Find where the given text appears and provide that cell's center as (X, Y) coordinate. 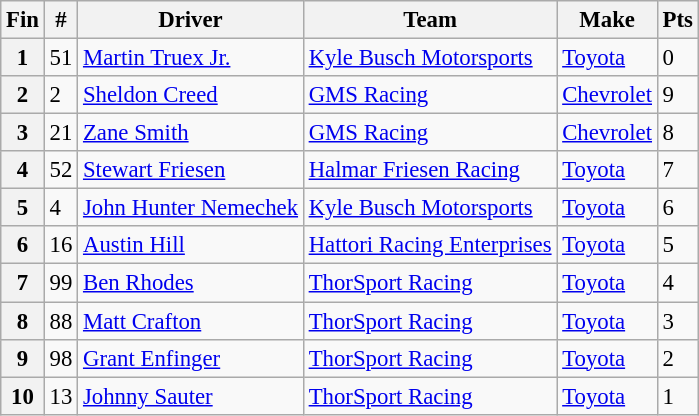
Matt Crafton (191, 321)
Stewart Friesen (191, 170)
88 (60, 321)
98 (60, 358)
Driver (191, 20)
13 (60, 396)
Pts (678, 20)
Grant Enfinger (191, 358)
52 (60, 170)
Martin Truex Jr. (191, 58)
# (60, 20)
Fin (23, 20)
Hattori Racing Enterprises (430, 245)
99 (60, 283)
Johnny Sauter (191, 396)
Team (430, 20)
51 (60, 58)
21 (60, 133)
16 (60, 245)
10 (23, 396)
Sheldon Creed (191, 95)
Austin Hill (191, 245)
John Hunter Nemechek (191, 208)
Zane Smith (191, 133)
Make (607, 20)
Ben Rhodes (191, 283)
0 (678, 58)
Halmar Friesen Racing (430, 170)
